Return the (x, y) coordinate for the center point of the cell that contains the specified text.  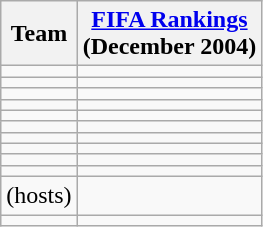
FIFA Rankings(December 2004) (170, 34)
(hosts) (39, 195)
Team (39, 34)
